Find where the given text appears and provide that cell's center as [x, y] coordinate. 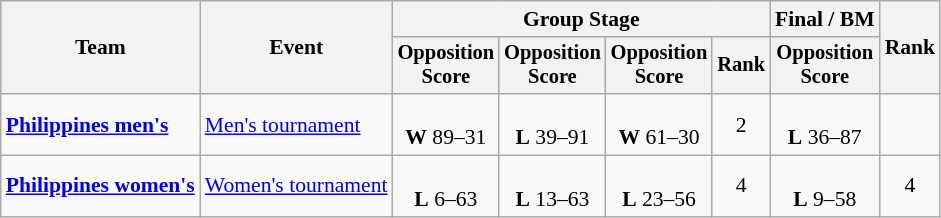
Event [296, 48]
L 39–91 [552, 124]
Men's tournament [296, 124]
Philippines men's [100, 124]
2 [741, 124]
W 61–30 [660, 124]
L 13–63 [552, 186]
Group Stage [582, 19]
L 9–58 [825, 186]
L 36–87 [825, 124]
Team [100, 48]
Philippines women's [100, 186]
L 23–56 [660, 186]
Women's tournament [296, 186]
Final / BM [825, 19]
W 89–31 [446, 124]
L 6–63 [446, 186]
